Capture the cell that displays the provided text and extract its [x, y] central coordinate. 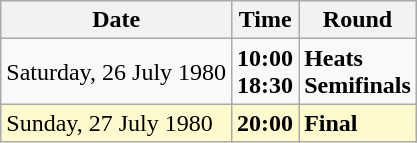
10:0018:30 [266, 72]
20:00 [266, 123]
Sunday, 27 July 1980 [116, 123]
Date [116, 20]
Time [266, 20]
Saturday, 26 July 1980 [116, 72]
HeatsSemifinals [358, 72]
Final [358, 123]
Round [358, 20]
